Identify which cell holds the provided text, then report its (x, y) central coordinate. 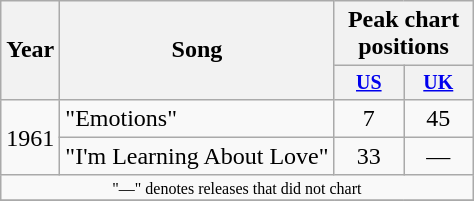
7 (368, 118)
UK (438, 82)
— (438, 156)
33 (368, 156)
"—" denotes releases that did not chart (237, 187)
1961 (30, 137)
45 (438, 118)
US (368, 82)
Peak chart positions (404, 34)
"Emotions" (197, 118)
"I'm Learning About Love" (197, 156)
Song (197, 50)
Year (30, 50)
